Detect which cell encompasses the target text, then output its (X, Y) center coordinate. 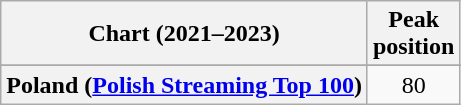
Chart (2021–2023) (184, 34)
Poland (Polish Streaming Top 100) (184, 85)
Peakposition (413, 34)
80 (413, 85)
